Detect which cell encompasses the target text, then output its (x, y) center coordinate. 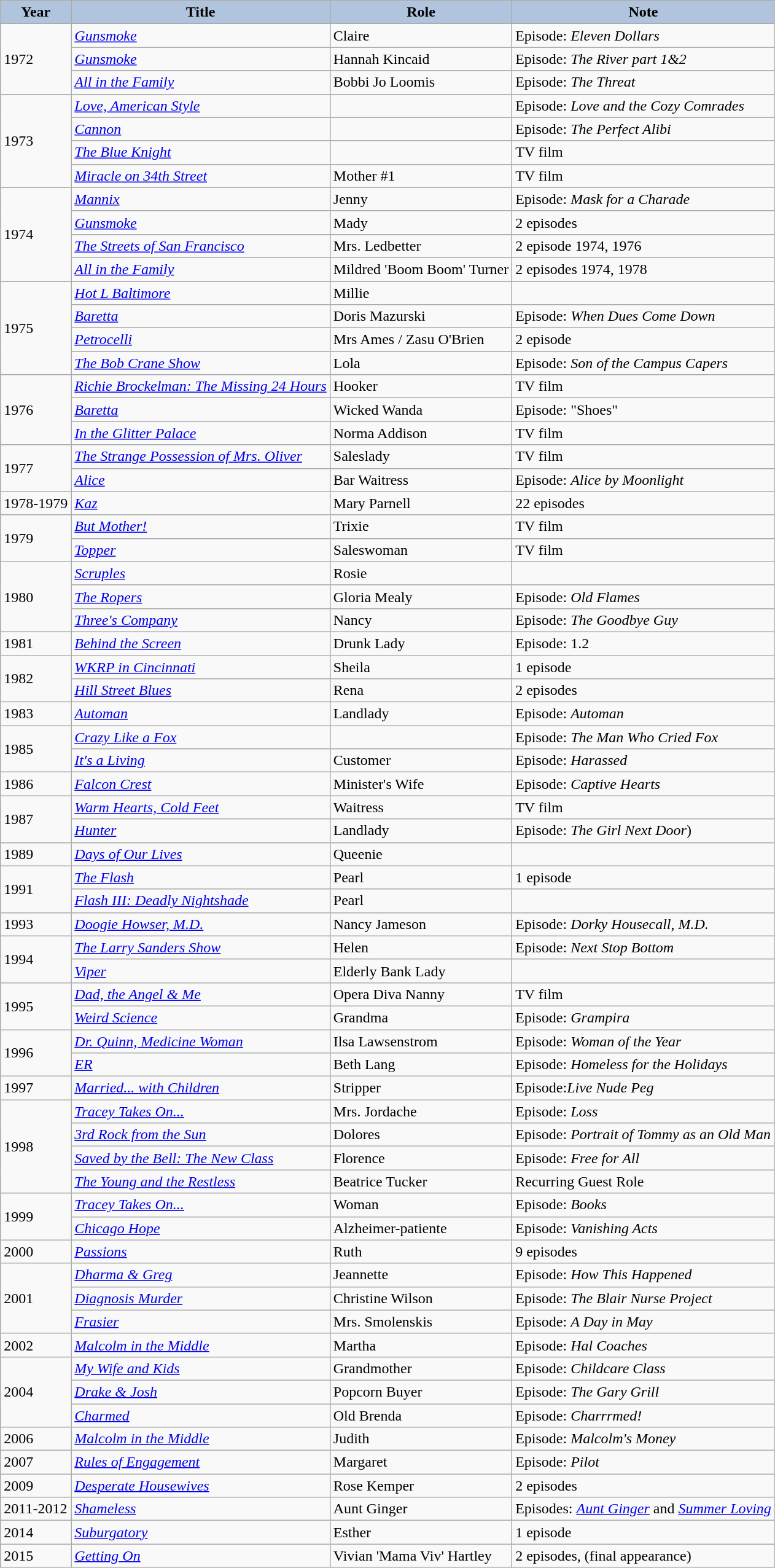
Episode: Pilot (644, 1462)
Saleswoman (421, 550)
Grandma (421, 1017)
Opera Diva Nanny (421, 994)
Behind the Screen (200, 643)
The Flash (200, 877)
1994 (36, 959)
Alice (200, 480)
1983 (36, 714)
Martha (421, 1345)
Love, American Style (200, 106)
ER (200, 1065)
Beatrice Tucker (421, 1182)
Episode: 1.2 (644, 643)
Elderly Bank Lady (421, 971)
Dolores (421, 1135)
Episode: The Blair Nurse Project (644, 1298)
Richie Brockelman: The Missing 24 Hours (200, 386)
1987 (36, 819)
The Larry Sanders Show (200, 947)
Episode: Woman of the Year (644, 1041)
Episode: Captive Hearts (644, 784)
Stripper (421, 1088)
Episode: The River part 1&2 (644, 59)
Episode: Books (644, 1205)
Nancy Jameson (421, 924)
Margaret (421, 1462)
Rose Kemper (421, 1486)
Drake & Josh (200, 1392)
Rules of Engagement (200, 1462)
Christine Wilson (421, 1298)
Automan (200, 714)
Hannah Kincaid (421, 59)
The Blue Knight (200, 152)
Mrs. Ledbetter (421, 246)
Diagnosis Murder (200, 1298)
Ilsa Lawsenstrom (421, 1041)
Episode:Live Nude Peg (644, 1088)
WKRP in Cincinnati (200, 667)
Episode: The Threat (644, 82)
Dharma & Greg (200, 1275)
Episode: Son of the Campus Capers (644, 363)
Vivian 'Mama Viv' Hartley (421, 1556)
Days of Our Lives (200, 854)
1977 (36, 468)
1974 (36, 234)
Episode: Dorky Housecall, M.D. (644, 924)
Customer (421, 761)
Episode: Harassed (644, 761)
Episode: Next Stop Bottom (644, 947)
3rd Rock from the Sun (200, 1135)
Hunter (200, 831)
It's a Living (200, 761)
2000 (36, 1252)
Flash III: Deadly Nightshade (200, 901)
Kaz (200, 503)
1993 (36, 924)
Hill Street Blues (200, 691)
Dad, the Angel & Me (200, 994)
Married... with Children (200, 1088)
Mother #1 (421, 176)
Year (36, 12)
Title (200, 12)
Episode: The Girl Next Door) (644, 831)
Weird Science (200, 1017)
Doogie Howser, M.D. (200, 924)
1989 (36, 854)
Minister's Wife (421, 784)
Episode: Vanishing Acts (644, 1228)
Episode: Charrrmed! (644, 1415)
In the Glitter Palace (200, 433)
Episode: Free for All (644, 1158)
Episode: A Day in May (644, 1322)
Bobbi Jo Loomis (421, 82)
Popcorn Buyer (421, 1392)
Episode: Loss (644, 1111)
Grandmother (421, 1368)
1999 (36, 1217)
Jeannette (421, 1275)
1976 (36, 410)
Lola (421, 363)
Judith (421, 1439)
Episodes: Aunt Ginger and Summer Loving (644, 1509)
1980 (36, 597)
Rosie (421, 573)
2014 (36, 1532)
Bar Waitress (421, 480)
Saved by the Bell: The New Class (200, 1158)
Hot L Baltimore (200, 293)
Falcon Crest (200, 784)
Viper (200, 971)
Episode: Grampira (644, 1017)
Hooker (421, 386)
Claire (421, 36)
Three's Company (200, 620)
Mrs. Jordache (421, 1111)
Sheila (421, 667)
Gloria Mealy (421, 597)
Episode: When Dues Come Down (644, 316)
9 episodes (644, 1252)
Episode: Portrait of Tommy as an Old Man (644, 1135)
Episode: Automan (644, 714)
Recurring Guest Role (644, 1182)
1997 (36, 1088)
Queenie (421, 854)
Note (644, 12)
Episode: Childcare Class (644, 1368)
Episode: Homeless for the Holidays (644, 1065)
2004 (36, 1392)
1982 (36, 678)
Mary Parnell (421, 503)
Episode: The Perfect Alibi (644, 129)
Topper (200, 550)
Chicago Hope (200, 1228)
Episode: How This Happened (644, 1275)
Getting On (200, 1556)
1972 (36, 59)
Warm Hearts, Cold Feet (200, 807)
Helen (421, 947)
1979 (36, 538)
Episode: Mask for a Charade (644, 199)
Miracle on 34th Street (200, 176)
Desperate Housewives (200, 1486)
2001 (36, 1298)
1975 (36, 328)
Norma Addison (421, 433)
Waitress (421, 807)
2 episode (644, 340)
Dr. Quinn, Medicine Woman (200, 1041)
Charmed (200, 1415)
2 episodes, (final appearance) (644, 1556)
But Mother! (200, 527)
The Streets of San Francisco (200, 246)
Frasier (200, 1322)
Episode: Malcolm's Money (644, 1439)
Mrs Ames / Zasu O'Brien (421, 340)
2011-2012 (36, 1509)
Mildred 'Boom Boom' Turner (421, 269)
Woman (421, 1205)
1973 (36, 141)
Rena (421, 691)
2002 (36, 1345)
Crazy Like a Fox (200, 737)
1978-1979 (36, 503)
2015 (36, 1556)
Episode: Eleven Dollars (644, 36)
2007 (36, 1462)
Saleslady (421, 457)
Drunk Lady (421, 643)
Aunt Ginger (421, 1509)
Episode: Love and the Cozy Comrades (644, 106)
Passions (200, 1252)
Mady (421, 222)
Alzheimer-patiente (421, 1228)
Episode: The Goodbye Guy (644, 620)
Old Brenda (421, 1415)
Mannix (200, 199)
Cannon (200, 129)
Florence (421, 1158)
Jenny (421, 199)
Episode: The Gary Grill (644, 1392)
Role (421, 12)
Episode: Old Flames (644, 597)
1981 (36, 643)
Scruples (200, 573)
The Young and the Restless (200, 1182)
The Ropers (200, 597)
Episode: Hal Coaches (644, 1345)
Petrocelli (200, 340)
1996 (36, 1053)
The Strange Possession of Mrs. Oliver (200, 457)
1991 (36, 889)
Suburgatory (200, 1532)
2 episode 1974, 1976 (644, 246)
Beth Lang (421, 1065)
The Bob Crane Show (200, 363)
22 episodes (644, 503)
1985 (36, 749)
1995 (36, 1006)
Mrs. Smolenskis (421, 1322)
Ruth (421, 1252)
2006 (36, 1439)
Episode: Alice by Moonlight (644, 480)
1986 (36, 784)
Doris Mazurski (421, 316)
Esther (421, 1532)
My Wife and Kids (200, 1368)
Episode: "Shoes" (644, 410)
2 episodes 1974, 1978 (644, 269)
2009 (36, 1486)
Episode: The Man Who Cried Fox (644, 737)
1998 (36, 1147)
Millie (421, 293)
Shameless (200, 1509)
Wicked Wanda (421, 410)
Trixie (421, 527)
Nancy (421, 620)
